Pinpoint the cell where the given text exists, returning its [x, y] midpoint coordinate. 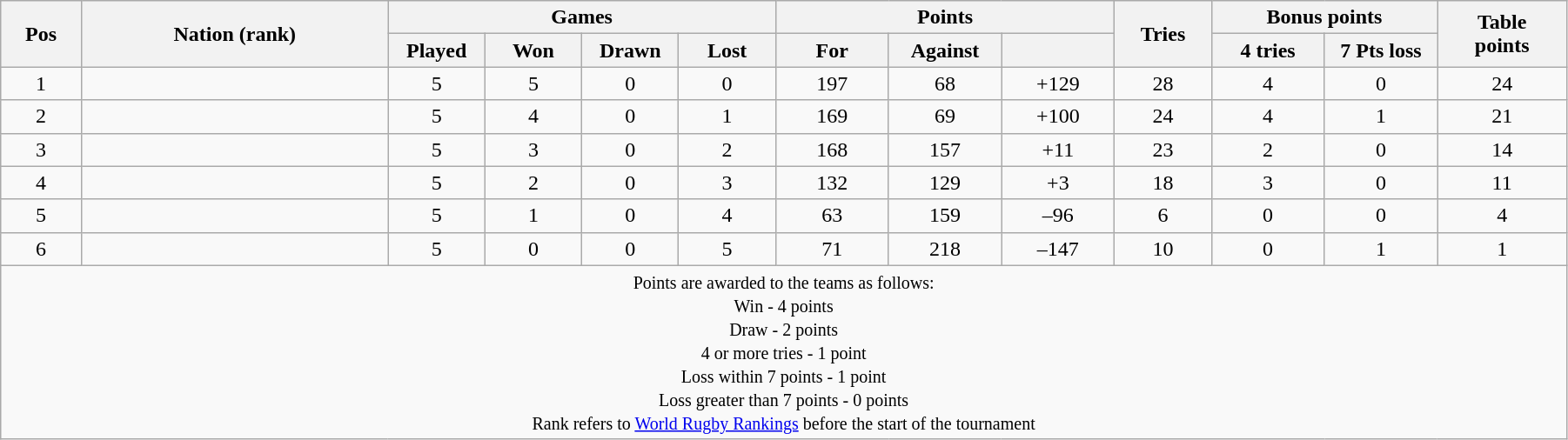
Against [945, 50]
Tablepoints [1502, 34]
218 [945, 249]
28 [1163, 83]
7 Pts loss [1381, 50]
Points [945, 17]
168 [832, 150]
Games [581, 17]
69 [945, 117]
23 [1163, 150]
14 [1502, 150]
–147 [1058, 249]
169 [832, 117]
Tries [1163, 34]
Bonus points [1324, 17]
18 [1163, 183]
10 [1163, 249]
157 [945, 150]
159 [945, 216]
+100 [1058, 117]
Lost [727, 50]
63 [832, 216]
4 tries [1268, 50]
For [832, 50]
–96 [1058, 216]
+129 [1058, 83]
Drawn [630, 50]
+11 [1058, 150]
71 [832, 249]
21 [1502, 117]
+3 [1058, 183]
129 [945, 183]
Pos [42, 34]
Nation (rank) [234, 34]
11 [1502, 183]
Won [533, 50]
Played [437, 50]
132 [832, 183]
197 [832, 83]
68 [945, 83]
